Determine the [X, Y] coordinate at the center of the cell enclosing the given text.  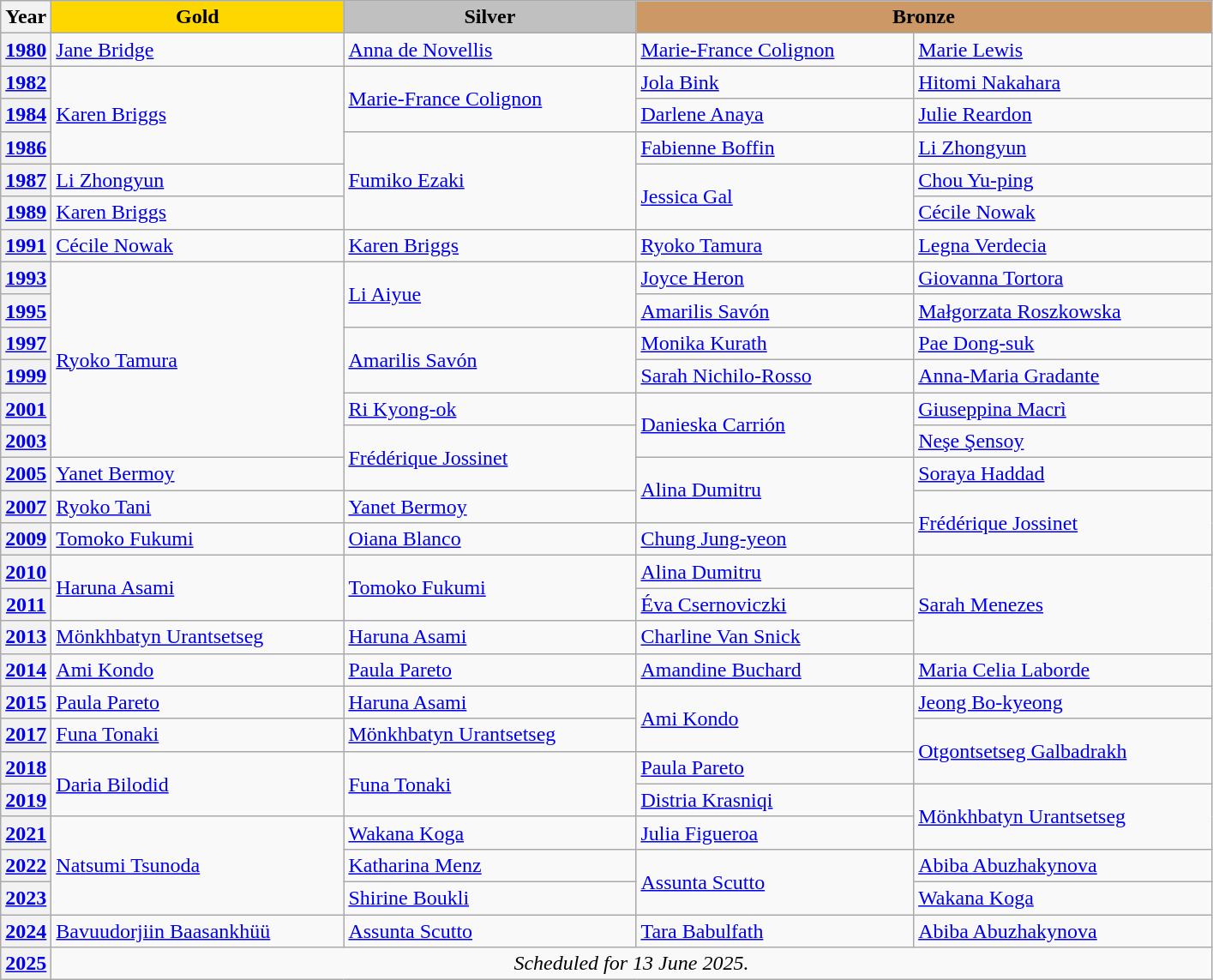
2018 [26, 767]
Year [26, 17]
Silver [490, 17]
Oiana Blanco [490, 539]
Otgontsetseg Galbadrakh [1063, 751]
Monika Kurath [775, 343]
Darlene Anaya [775, 115]
Amandine Buchard [775, 670]
Fumiko Ezaki [490, 180]
Scheduled for 13 June 2025. [631, 964]
Fabienne Boffin [775, 147]
Chung Jung-yeon [775, 539]
Soraya Haddad [1063, 474]
2013 [26, 637]
Pae Dong-suk [1063, 343]
Neşe Şensoy [1063, 442]
Maria Celia Laborde [1063, 670]
Marie Lewis [1063, 50]
Giuseppina Macrì [1063, 409]
Chou Yu-ping [1063, 180]
Giovanna Tortora [1063, 278]
Li Aiyue [490, 294]
Bavuudorjiin Baasankhüü [197, 930]
1982 [26, 82]
Jessica Gal [775, 196]
Anna de Novellis [490, 50]
Jola Bink [775, 82]
2009 [26, 539]
1984 [26, 115]
Jane Bridge [197, 50]
Jeong Bo-kyeong [1063, 702]
2001 [26, 409]
2014 [26, 670]
Anna-Maria Gradante [1063, 376]
1987 [26, 180]
1991 [26, 245]
Distria Krasniqi [775, 800]
1997 [26, 343]
Ri Kyong-ok [490, 409]
1986 [26, 147]
2010 [26, 572]
Danieska Carrión [775, 425]
Natsumi Tsunoda [197, 865]
2021 [26, 833]
Tara Babulfath [775, 930]
Julia Figueroa [775, 833]
Charline Van Snick [775, 637]
1989 [26, 213]
Legna Verdecia [1063, 245]
Hitomi Nakahara [1063, 82]
Bronze [924, 17]
Sarah Nichilo-Rosso [775, 376]
2025 [26, 964]
2017 [26, 735]
Shirine Boukli [490, 898]
2023 [26, 898]
Daria Bilodid [197, 784]
Ryoko Tani [197, 507]
Gold [197, 17]
Éva Csernoviczki [775, 604]
2003 [26, 442]
Joyce Heron [775, 278]
2024 [26, 930]
1980 [26, 50]
Sarah Menezes [1063, 604]
1995 [26, 310]
2005 [26, 474]
Małgorzata Roszkowska [1063, 310]
Katharina Menz [490, 865]
2007 [26, 507]
Julie Reardon [1063, 115]
2011 [26, 604]
1993 [26, 278]
2019 [26, 800]
2015 [26, 702]
2022 [26, 865]
1999 [26, 376]
